Find where the given text appears and provide that cell's center as [x, y] coordinate. 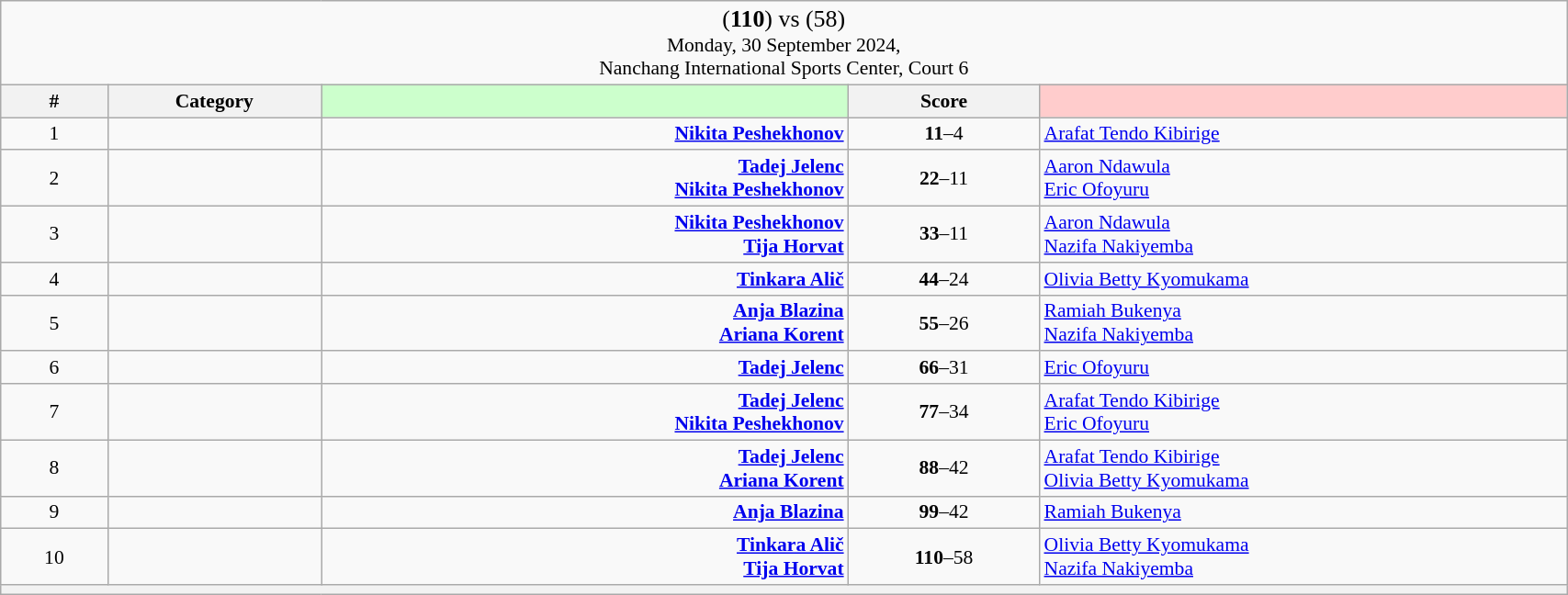
99–42 [944, 512]
Arafat Tendo Kibirige Olivia Betty Kyomukama [1303, 468]
Arafat Tendo Kibirige [1303, 134]
Anja Blazina Ariana Korent [585, 323]
Tadej Jelenc [585, 368]
9 [54, 512]
# [54, 101]
Tinkara Alič [585, 279]
88–42 [944, 468]
77–34 [944, 411]
7 [54, 411]
Aaron Ndawula Nazifa Nakiyemba [1303, 235]
Nikita Peshekhonov [585, 134]
Category [215, 101]
Olivia Betty Kyomukama Nazifa Nakiyemba [1303, 556]
Score [944, 101]
6 [54, 368]
Ramiah Bukenya [1303, 512]
Olivia Betty Kyomukama [1303, 279]
8 [54, 468]
2 [54, 178]
Eric Ofoyuru [1303, 368]
55–26 [944, 323]
Ramiah Bukenya Nazifa Nakiyemba [1303, 323]
1 [54, 134]
66–31 [944, 368]
3 [54, 235]
110–58 [944, 556]
(110) vs (58)Monday, 30 September 2024, Nanchang International Sports Center, Court 6 [784, 42]
22–11 [944, 178]
Anja Blazina [585, 512]
44–24 [944, 279]
Tinkara Alič Tija Horvat [585, 556]
4 [54, 279]
Aaron Ndawula Eric Ofoyuru [1303, 178]
Arafat Tendo Kibirige Eric Ofoyuru [1303, 411]
33–11 [944, 235]
5 [54, 323]
10 [54, 556]
Tadej Jelenc Ariana Korent [585, 468]
Nikita Peshekhonov Tija Horvat [585, 235]
11–4 [944, 134]
